Return the (X, Y) coordinate for the center point of the cell that contains the specified text.  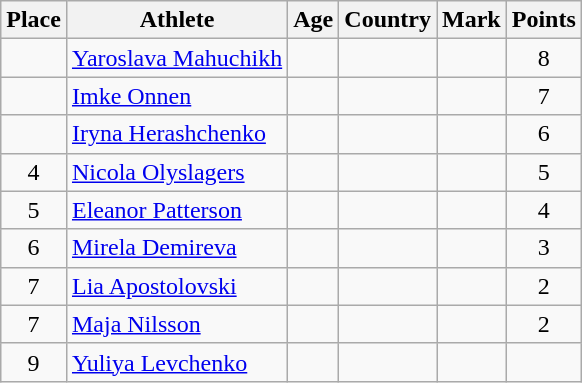
Nicola Olyslagers (176, 172)
Eleanor Patterson (176, 210)
Place (34, 20)
Mirela Demireva (176, 248)
Lia Apostolovski (176, 286)
Country (388, 20)
Mark (471, 20)
Yuliya Levchenko (176, 362)
Iryna Herashchenko (176, 134)
Age (314, 20)
Imke Onnen (176, 96)
Athlete (176, 20)
3 (544, 248)
Points (544, 20)
Maja Nilsson (176, 324)
9 (34, 362)
Yaroslava Mahuchikh (176, 58)
8 (544, 58)
